Capture the cell that displays the provided text and extract its [x, y] central coordinate. 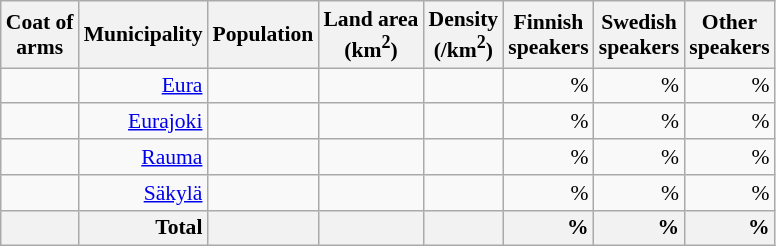
Eura [144, 86]
Municipality [144, 34]
Säkylä [144, 193]
Total [144, 228]
Land area(km2) [370, 34]
Swedishspeakers [639, 34]
Population [262, 34]
Coat ofarms [40, 34]
Otherspeakers [729, 34]
Rauma [144, 157]
Eurajoki [144, 122]
Density(/km2) [463, 34]
Finnishspeakers [548, 34]
